Return the (X, Y) coordinate for the center point of the cell that contains the specified text.  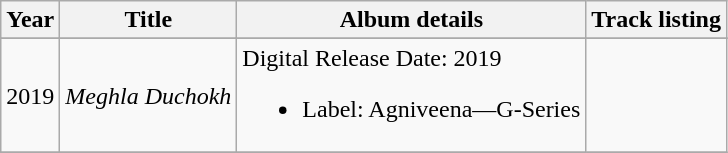
Digital Release Date: 2019Label: Agniveena—G-Series (412, 96)
Year (30, 20)
Meghla Duchokh (148, 96)
Album details (412, 20)
Track listing (656, 20)
Title (148, 20)
2019 (30, 96)
